Return (X, Y) of the center of cell containing provided text 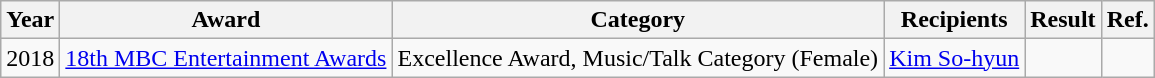
Ref. (1128, 20)
Award (226, 20)
18th MBC Entertainment Awards (226, 58)
Recipients (954, 20)
Year (30, 20)
Category (638, 20)
Kim So-hyun (954, 58)
2018 (30, 58)
Excellence Award, Music/Talk Category (Female) (638, 58)
Result (1063, 20)
